Return [X, Y] of the center of cell containing provided text 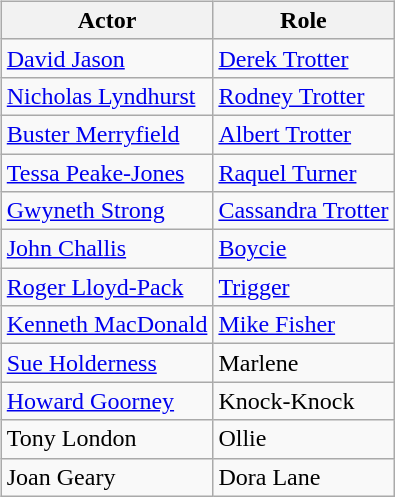
Boycie [304, 249]
Ollie [304, 439]
John Challis [107, 249]
Tony London [107, 439]
Raquel Turner [304, 173]
Rodney Trotter [304, 96]
Knock-Knock [304, 401]
Trigger [304, 287]
Albert Trotter [304, 134]
Marlene [304, 363]
Mike Fisher [304, 325]
Kenneth MacDonald [107, 325]
Gwyneth Strong [107, 211]
Dora Lane [304, 477]
David Jason [107, 58]
Actor [107, 20]
Sue Holderness [107, 363]
Role [304, 20]
Buster Merryfield [107, 134]
Roger Lloyd-Pack [107, 287]
Derek Trotter [304, 58]
Cassandra Trotter [304, 211]
Howard Goorney [107, 401]
Nicholas Lyndhurst [107, 96]
Tessa Peake-Jones [107, 173]
Joan Geary [107, 477]
